Locate the cell with the specified text and output its (X, Y) center coordinate. 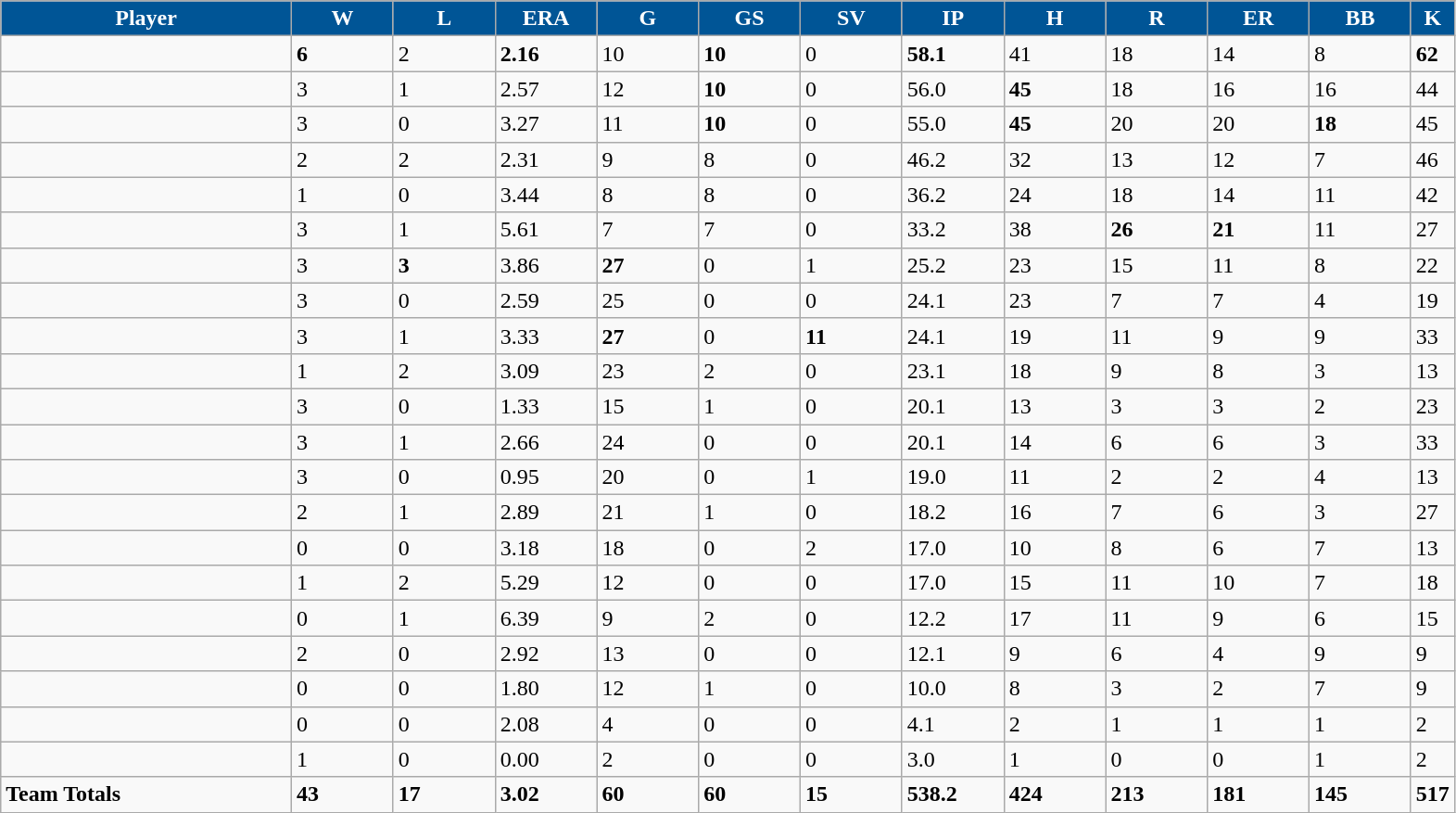
4.1 (953, 724)
H (1055, 19)
Team Totals (146, 794)
W (342, 19)
538.2 (953, 794)
1.33 (546, 406)
36.2 (953, 195)
3.0 (953, 759)
2.08 (546, 724)
3.33 (546, 336)
G (648, 19)
18.2 (953, 513)
2.31 (546, 159)
L (444, 19)
46 (1433, 159)
12.1 (953, 654)
1.80 (546, 689)
46.2 (953, 159)
10.0 (953, 689)
19.0 (953, 477)
5.29 (546, 583)
3.27 (546, 124)
2.57 (546, 89)
BB (1361, 19)
IP (953, 19)
R (1157, 19)
44 (1433, 89)
213 (1157, 794)
56.0 (953, 89)
3.09 (546, 371)
3.18 (546, 548)
0.00 (546, 759)
41 (1055, 54)
3.86 (546, 265)
517 (1433, 794)
2.92 (546, 654)
38 (1055, 230)
58.1 (953, 54)
145 (1361, 794)
5.61 (546, 230)
3.44 (546, 195)
12.2 (953, 618)
25 (648, 300)
42 (1433, 195)
Player (146, 19)
2.16 (546, 54)
62 (1433, 54)
0.95 (546, 477)
33.2 (953, 230)
23.1 (953, 371)
2.89 (546, 513)
55.0 (953, 124)
26 (1157, 230)
ER (1259, 19)
32 (1055, 159)
3.02 (546, 794)
2.59 (546, 300)
43 (342, 794)
424 (1055, 794)
K (1433, 19)
6.39 (546, 618)
22 (1433, 265)
25.2 (953, 265)
181 (1259, 794)
2.66 (546, 442)
SV (852, 19)
GS (750, 19)
ERA (546, 19)
